Identify which cell holds the provided text, then report its (x, y) central coordinate. 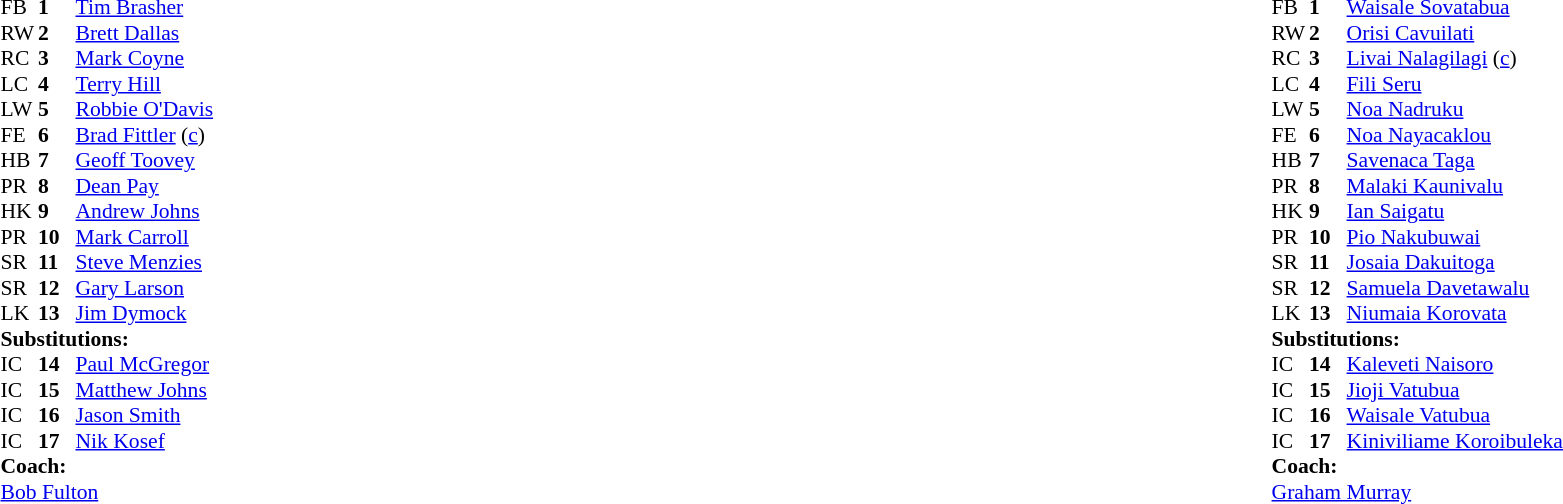
Mark Coyne (145, 59)
Noa Nayacaklou (1455, 135)
Steve Menzies (145, 263)
Orisi Cavuilati (1455, 33)
Fili Seru (1455, 84)
Jason Smith (145, 415)
Kaleveti Naisoro (1455, 365)
Robbie O'Davis (145, 109)
Kiniviliame Koroibuleka (1455, 441)
Savenaca Taga (1455, 161)
Brad Fittler (c) (145, 135)
Brett Dallas (145, 33)
Geoff Toovey (145, 161)
Paul McGregor (145, 365)
Malaki Kaunivalu (1455, 186)
Andrew Johns (145, 211)
Terry Hill (145, 84)
Noa Nadruku (1455, 109)
Waisale Vatubua (1455, 415)
Pio Nakubuwai (1455, 237)
Jioji Vatubua (1455, 390)
Livai Nalagilagi (c) (1455, 59)
Matthew Johns (145, 390)
Dean Pay (145, 186)
Samuela Davetawalu (1455, 288)
Josaia Dakuitoga (1455, 263)
Niumaia Korovata (1455, 313)
Mark Carroll (145, 237)
Gary Larson (145, 288)
Ian Saigatu (1455, 211)
Jim Dymock (145, 313)
Nik Kosef (145, 441)
